For the text-containing cell, return its midpoint in (x, y) coordinate format. 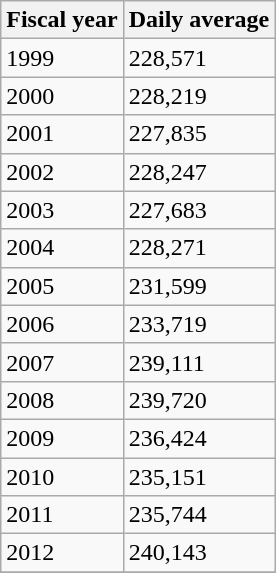
228,219 (199, 96)
233,719 (199, 324)
239,111 (199, 362)
228,571 (199, 58)
228,247 (199, 172)
231,599 (199, 286)
2009 (62, 438)
2007 (62, 362)
239,720 (199, 400)
2002 (62, 172)
Fiscal year (62, 20)
235,151 (199, 477)
228,271 (199, 248)
2006 (62, 324)
2011 (62, 515)
227,835 (199, 134)
240,143 (199, 553)
2010 (62, 477)
2000 (62, 96)
2012 (62, 553)
235,744 (199, 515)
2003 (62, 210)
2008 (62, 400)
2001 (62, 134)
1999 (62, 58)
2005 (62, 286)
227,683 (199, 210)
236,424 (199, 438)
Daily average (199, 20)
2004 (62, 248)
